Extract the [X, Y] coordinate from the center of the cell holding the provided text.  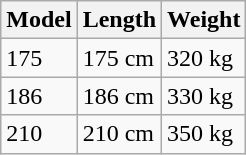
Model [39, 20]
186 cm [119, 96]
210 [39, 134]
350 kg [204, 134]
210 cm [119, 134]
330 kg [204, 96]
175 [39, 58]
186 [39, 96]
Length [119, 20]
320 kg [204, 58]
175 cm [119, 58]
Weight [204, 20]
